Scan for the cell matching the given text and deliver its [X, Y] coordinate at center. 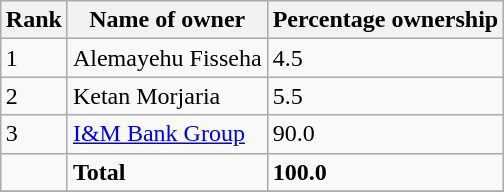
2 [34, 96]
Total [167, 172]
90.0 [386, 134]
Ketan Morjaria [167, 96]
Percentage ownership [386, 20]
5.5 [386, 96]
4.5 [386, 58]
100.0 [386, 172]
3 [34, 134]
Alemayehu Fisseha [167, 58]
I&M Bank Group [167, 134]
1 [34, 58]
Name of owner [167, 20]
Rank [34, 20]
